Return the (x, y) coordinate for the center point of the cell that contains the specified text.  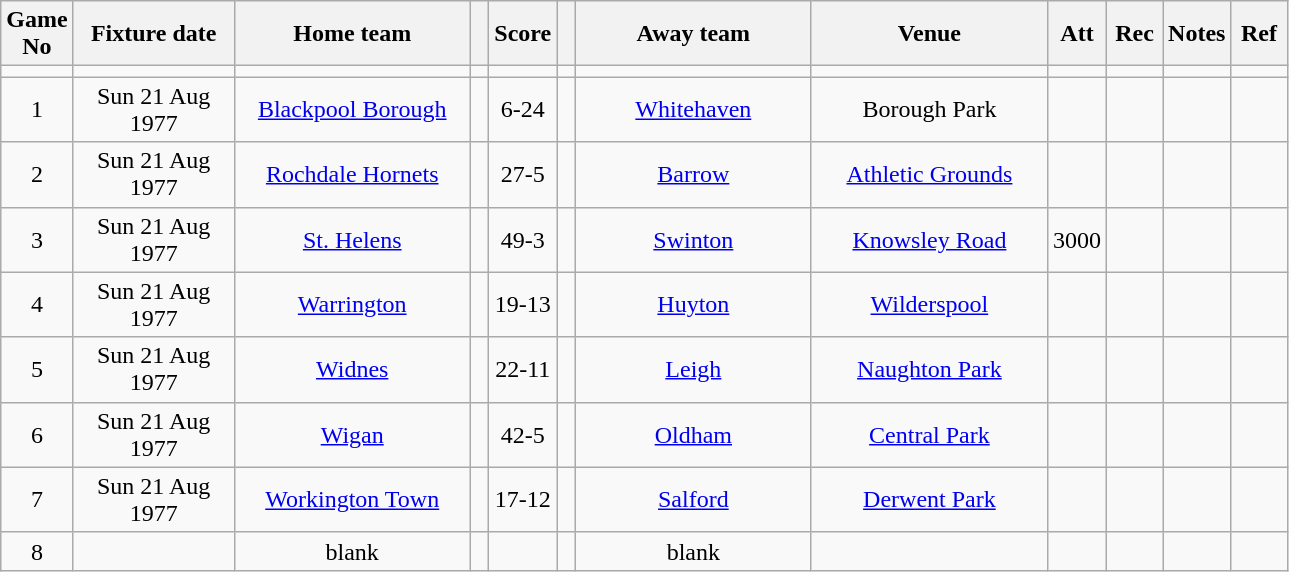
19-13 (523, 304)
Score (523, 34)
Derwent Park (929, 500)
Central Park (929, 434)
Naughton Park (929, 370)
Warrington (352, 304)
Att (1076, 34)
8 (37, 551)
2 (37, 174)
Fixture date (154, 34)
Oldham (693, 434)
Borough Park (929, 110)
Rochdale Hornets (352, 174)
Blackpool Borough (352, 110)
3 (37, 240)
6-24 (523, 110)
4 (37, 304)
1 (37, 110)
Widnes (352, 370)
Salford (693, 500)
Barrow (693, 174)
Whitehaven (693, 110)
Ref (1259, 34)
Wigan (352, 434)
Workington Town (352, 500)
49-3 (523, 240)
Game No (37, 34)
27-5 (523, 174)
Huyton (693, 304)
7 (37, 500)
Wilderspool (929, 304)
St. Helens (352, 240)
Home team (352, 34)
6 (37, 434)
Notes (1197, 34)
Rec (1135, 34)
17-12 (523, 500)
42-5 (523, 434)
22-11 (523, 370)
Swinton (693, 240)
Venue (929, 34)
Knowsley Road (929, 240)
3000 (1076, 240)
Away team (693, 34)
Leigh (693, 370)
Athletic Grounds (929, 174)
5 (37, 370)
